Search for the cell housing the specified text and yield its (x, y) center coordinate. 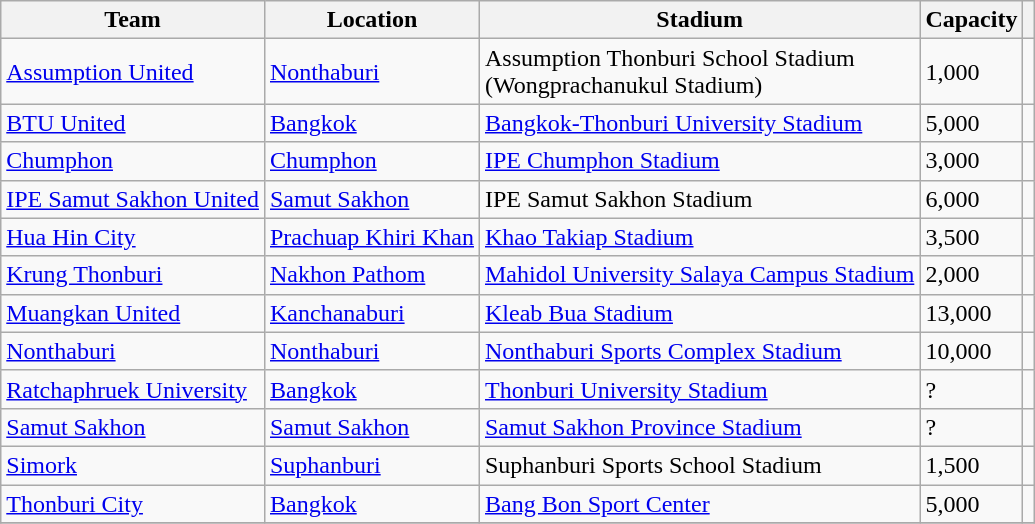
Khao Takiap Stadium (699, 237)
Samut Sakhon Province Stadium (699, 427)
Suphanburi (372, 465)
IPE Chumphon Stadium (699, 161)
1,500 (972, 465)
Hua Hin City (133, 237)
BTU United (133, 123)
Nonthaburi Sports Complex Stadium (699, 351)
10,000 (972, 351)
Bang Bon Sport Center (699, 503)
IPE Samut Sakhon United (133, 199)
1,000 (972, 72)
6,000 (972, 199)
Capacity (972, 20)
Prachuap Khiri Khan (372, 237)
13,000 (972, 313)
Stadium (699, 20)
Assumption United (133, 72)
3,500 (972, 237)
Nakhon Pathom (372, 275)
Location (372, 20)
2,000 (972, 275)
Thonburi City (133, 503)
Thonburi University Stadium (699, 389)
Assumption Thonburi School Stadium(Wongprachanukul Stadium) (699, 72)
IPE Samut Sakhon Stadium (699, 199)
Muangkan United (133, 313)
Ratchaphruek University (133, 389)
Kanchanaburi (372, 313)
Simork (133, 465)
Team (133, 20)
Kleab Bua Stadium (699, 313)
3,000 (972, 161)
Suphanburi Sports School Stadium (699, 465)
Krung Thonburi (133, 275)
Bangkok-Thonburi University Stadium (699, 123)
Mahidol University Salaya Campus Stadium (699, 275)
